Identify which cell holds the provided text, then report its [X, Y] central coordinate. 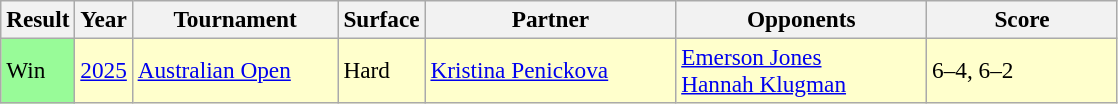
Australian Open [235, 70]
Tournament [235, 19]
6–4, 6–2 [1022, 70]
Surface [382, 19]
Score [1022, 19]
Emerson Jones Hannah Klugman [802, 70]
Partner [550, 19]
2025 [104, 70]
Year [104, 19]
Opponents [802, 19]
Result [38, 19]
Hard [382, 70]
Kristina Penickova [550, 70]
Win [38, 70]
